Determine the [X, Y] coordinate at the center of the cell enclosing the given text.  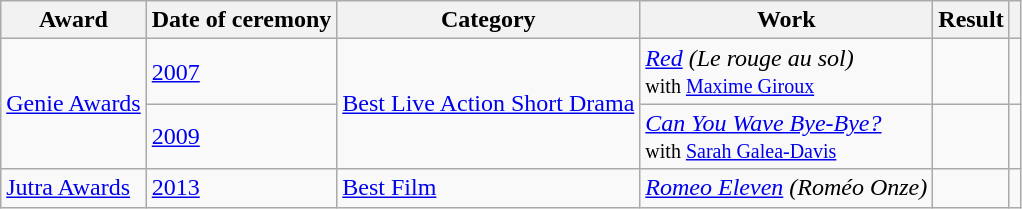
Jutra Awards [74, 188]
Can You Wave Bye-Bye?with Sarah Galea-Davis [786, 136]
Best Live Action Short Drama [488, 104]
2009 [242, 136]
2013 [242, 188]
Result [971, 20]
Date of ceremony [242, 20]
Red (Le rouge au sol)with Maxime Giroux [786, 72]
2007 [242, 72]
Category [488, 20]
Work [786, 20]
Romeo Eleven (Roméo Onze) [786, 188]
Best Film [488, 188]
Award [74, 20]
Genie Awards [74, 104]
